For the text-containing cell, return its midpoint in [x, y] coordinate format. 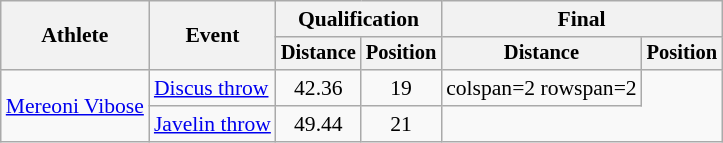
Discus throw [212, 88]
Qualification [358, 19]
21 [401, 124]
Mereoni Vibose [75, 106]
Athlete [75, 36]
49.44 [318, 124]
colspan=2 rowspan=2 [542, 88]
Event [212, 36]
42.36 [318, 88]
Javelin throw [212, 124]
19 [401, 88]
Final [582, 19]
